Find where the given text appears and provide that cell's center as (X, Y) coordinate. 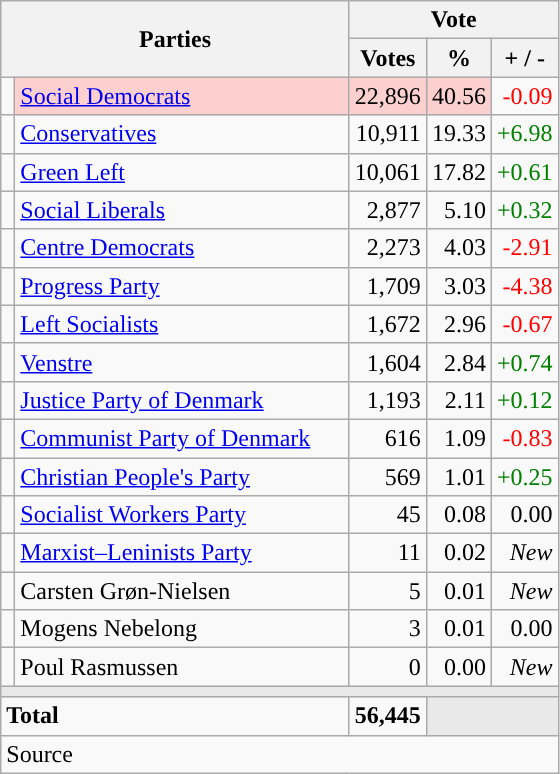
Venstre (182, 362)
Social Democrats (182, 96)
1,672 (388, 324)
10,061 (388, 172)
Communist Party of Denmark (182, 438)
2.96 (458, 324)
5.10 (458, 210)
2,877 (388, 210)
2.11 (458, 400)
11 (388, 553)
Progress Party (182, 286)
3 (388, 629)
3.03 (458, 286)
569 (388, 477)
Centre Democrats (182, 248)
Christian People's Party (182, 477)
-2.91 (524, 248)
+0.74 (524, 362)
Poul Rasmussen (182, 667)
22,896 (388, 96)
Green Left (182, 172)
Source (280, 754)
+0.32 (524, 210)
1.01 (458, 477)
Social Liberals (182, 210)
4.03 (458, 248)
Socialist Workers Party (182, 515)
+ / - (524, 58)
56,445 (388, 716)
+0.12 (524, 400)
+0.25 (524, 477)
-0.09 (524, 96)
17.82 (458, 172)
Total (176, 716)
1.09 (458, 438)
-0.67 (524, 324)
+6.98 (524, 134)
Justice Party of Denmark (182, 400)
1,709 (388, 286)
Votes (388, 58)
0.08 (458, 515)
10,911 (388, 134)
Parties (176, 39)
Mogens Nebelong (182, 629)
45 (388, 515)
0.02 (458, 553)
2.84 (458, 362)
0 (388, 667)
Conservatives (182, 134)
1,604 (388, 362)
+0.61 (524, 172)
-4.38 (524, 286)
2,273 (388, 248)
Marxist–Leninists Party (182, 553)
Carsten Grøn-Nielsen (182, 591)
1,193 (388, 400)
% (458, 58)
5 (388, 591)
-0.83 (524, 438)
Vote (454, 20)
40.56 (458, 96)
19.33 (458, 134)
Left Socialists (182, 324)
616 (388, 438)
